Find where the given text appears and provide that cell's center as [X, Y] coordinate. 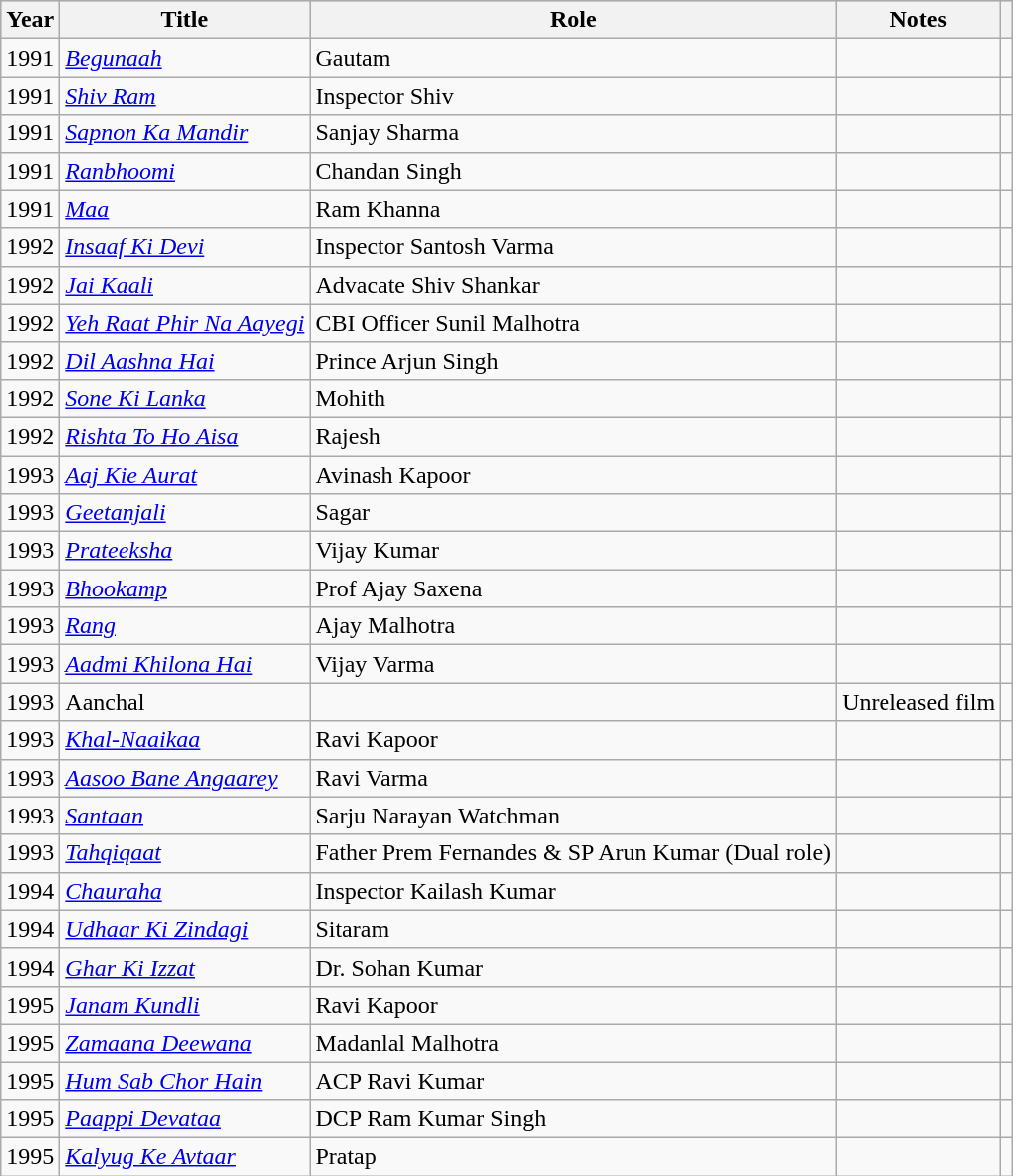
Prateeksha [185, 551]
Kalyug Ke Avtaar [185, 1157]
Gautam [574, 58]
Khal-Naaikaa [185, 740]
Rang [185, 626]
Advacate Shiv Shankar [574, 285]
Sarju Narayan Watchman [574, 816]
Ranbhoomi [185, 171]
Sone Ki Lanka [185, 398]
Vijay Kumar [574, 551]
Avinash Kapoor [574, 475]
Madanlal Malhotra [574, 1043]
DCP Ram Kumar Singh [574, 1119]
Zamaana Deewana [185, 1043]
Inspector Shiv [574, 96]
Begunaah [185, 58]
Aanchal [185, 702]
Aasoo Bane Angaarey [185, 778]
Pratap [574, 1157]
Sagar [574, 513]
Ram Khanna [574, 209]
Year [30, 20]
Sanjay Sharma [574, 133]
Inspector Santosh Varma [574, 247]
Vijay Varma [574, 664]
Janam Kundli [185, 1005]
Notes [918, 20]
Rajesh [574, 436]
Hum Sab Chor Hain [185, 1080]
Insaaf Ki Devi [185, 247]
Jai Kaali [185, 285]
Santaan [185, 816]
Shiv Ram [185, 96]
Prof Ajay Saxena [574, 588]
Ajay Malhotra [574, 626]
Tahqiqaat [185, 853]
Father Prem Fernandes & SP Arun Kumar (Dual role) [574, 853]
Mohith [574, 398]
Udhaar Ki Zindagi [185, 929]
Geetanjali [185, 513]
Aaj Kie Aurat [185, 475]
Bhookamp [185, 588]
Chauraha [185, 891]
Prince Arjun Singh [574, 360]
Sitaram [574, 929]
Paappi Devataa [185, 1119]
Maa [185, 209]
Chandan Singh [574, 171]
Inspector Kailash Kumar [574, 891]
Yeh Raat Phir Na Aayegi [185, 323]
Sapnon Ka Mandir [185, 133]
Dil Aashna Hai [185, 360]
ACP Ravi Kumar [574, 1080]
Ghar Ki Izzat [185, 967]
Ravi Varma [574, 778]
Aadmi Khilona Hai [185, 664]
Dr. Sohan Kumar [574, 967]
CBI Officer Sunil Malhotra [574, 323]
Role [574, 20]
Title [185, 20]
Unreleased film [918, 702]
Rishta To Ho Aisa [185, 436]
